Locate the cell with the specified text and output its (X, Y) center coordinate. 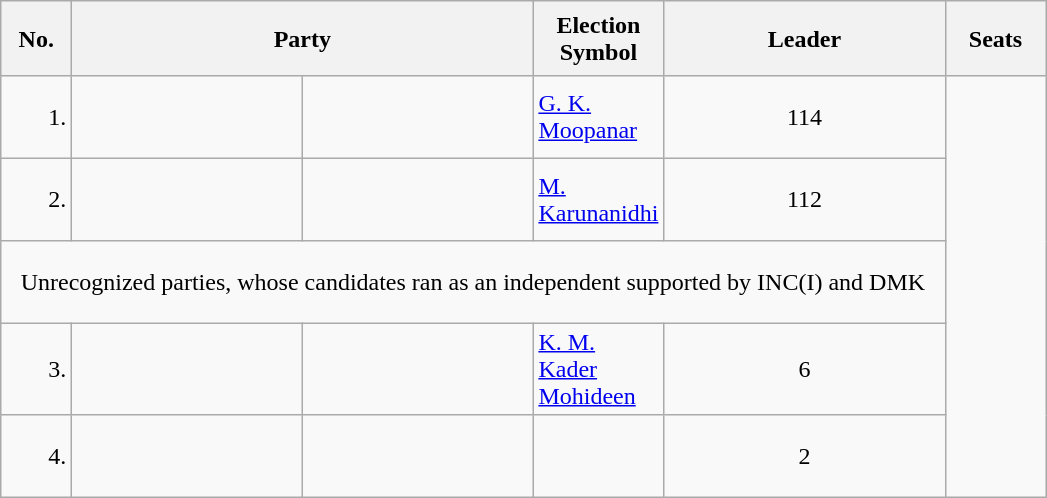
No. (36, 38)
K. M. Kader Mohideen (598, 369)
4. (36, 456)
Election Symbol (598, 38)
6 (804, 369)
2 (804, 456)
3. (36, 369)
M. Karunanidhi (598, 199)
Seats (996, 38)
G. K. Moopanar (598, 117)
Leader (804, 38)
1. (36, 117)
Party (302, 38)
112 (804, 199)
2. (36, 199)
114 (804, 117)
Unrecognized parties, whose candidates ran as an independent supported by INC(I) and DMK (473, 282)
